Return the (X, Y) coordinate for the center point of the cell that contains the specified text.  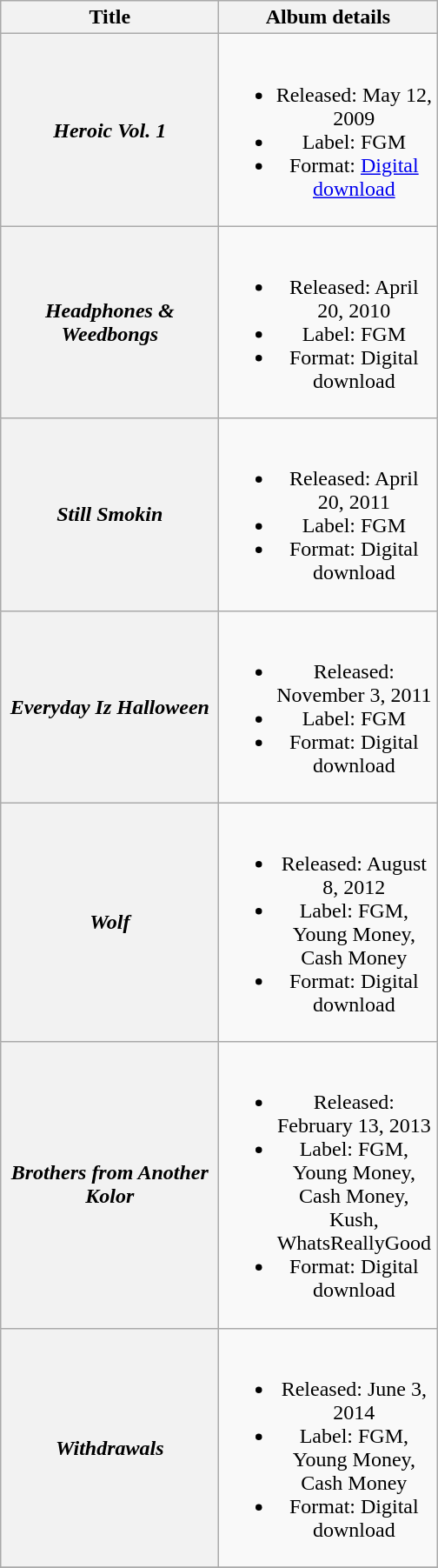
Released: April 20, 2011Label: FGMFormat: Digital download (328, 515)
Still Smokin (109, 515)
Released: February 13, 2013Label: FGM, Young Money, Cash Money, Kush, WhatsReallyGoodFormat: Digital download (328, 1184)
Title (109, 17)
Released: April 20, 2010Label: FGMFormat: Digital download (328, 322)
Released: August 8, 2012Label: FGM, Young Money, Cash MoneyFormat: Digital download (328, 922)
Brothers from Another Kolor (109, 1184)
Wolf (109, 922)
Released: June 3, 2014Label: FGM, Young Money, Cash MoneyFormat: Digital download (328, 1447)
Released: May 12, 2009Label: FGMFormat: Digital download (328, 130)
Released: November 3, 2011Label: FGMFormat: Digital download (328, 706)
Album details (328, 17)
Everyday Iz Halloween (109, 706)
Headphones & Weedbongs (109, 322)
Withdrawals (109, 1447)
Heroic Vol. 1 (109, 130)
